Find where the given text appears and provide that cell's center as [X, Y] coordinate. 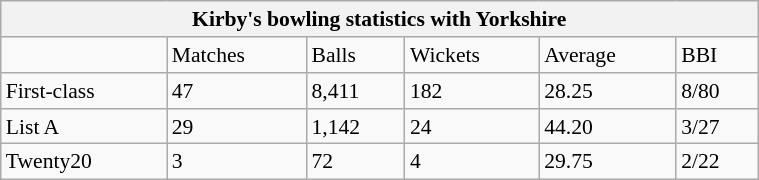
Kirby's bowling statistics with Yorkshire [380, 19]
29 [237, 126]
28.25 [608, 91]
Balls [356, 55]
8/80 [716, 91]
8,411 [356, 91]
72 [356, 162]
List A [84, 126]
3 [237, 162]
47 [237, 91]
Twenty20 [84, 162]
Average [608, 55]
29.75 [608, 162]
24 [472, 126]
3/27 [716, 126]
First-class [84, 91]
44.20 [608, 126]
4 [472, 162]
BBI [716, 55]
Matches [237, 55]
2/22 [716, 162]
Wickets [472, 55]
182 [472, 91]
1,142 [356, 126]
